Locate the cell with the specified text and output its (x, y) center coordinate. 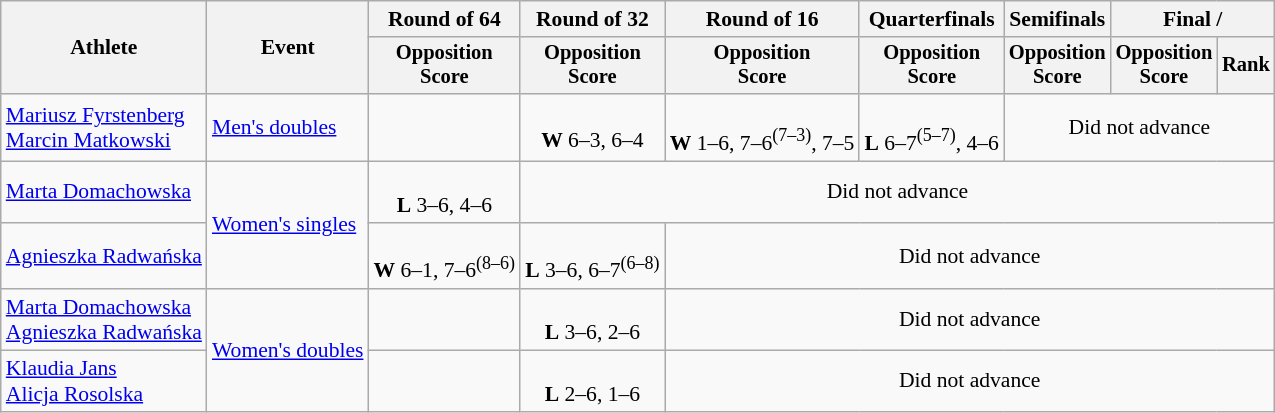
Mariusz FyrstenbergMarcin Matkowski (104, 128)
L 2–6, 1–6 (592, 380)
Athlete (104, 48)
W 1–6, 7–6(7–3), 7–5 (762, 128)
L 3–6, 2–6 (592, 320)
Klaudia Jans Alicja Rosolska (104, 380)
Women's singles (288, 225)
Men's doubles (288, 128)
Marta Domachowska Agnieszka Radwańska (104, 320)
Final / (1193, 19)
L 3–6, 6–7(6–8) (592, 256)
Women's doubles (288, 350)
L 3–6, 4–6 (444, 192)
Event (288, 48)
L 6–7(5–7), 4–6 (931, 128)
Rank (1246, 66)
W 6–1, 7–6(8–6) (444, 256)
Round of 64 (444, 19)
Quarterfinals (931, 19)
Round of 32 (592, 19)
Semifinals (1058, 19)
W 6–3, 6–4 (592, 128)
Round of 16 (762, 19)
Marta Domachowska (104, 192)
Agnieszka Radwańska (104, 256)
